Scan for the cell matching the given text and deliver its [X, Y] coordinate at center. 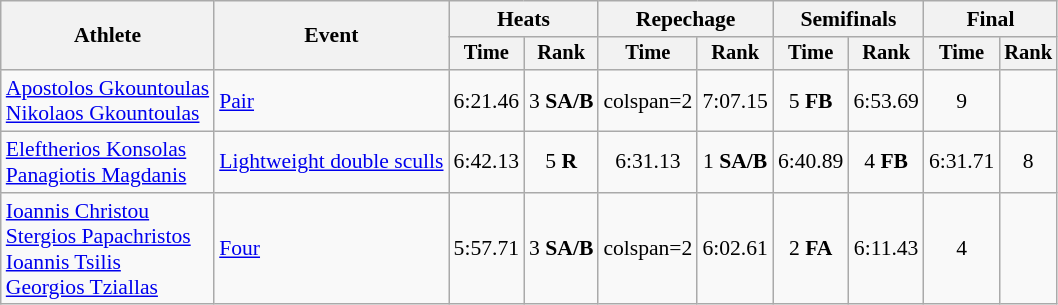
6:02.61 [734, 249]
4 [962, 249]
6:21.46 [486, 100]
6:31.13 [648, 162]
Apostolos GkountoulasNikolaos Gkountoulas [108, 100]
Ioannis ChristouStergios Papachristos Ioannis Tsilis Georgios Tziallas [108, 249]
9 [962, 100]
6:53.69 [886, 100]
6:11.43 [886, 249]
Repechage [686, 19]
6:42.13 [486, 162]
Eleftherios KonsolasPanagiotis Magdanis [108, 162]
Event [331, 36]
Pair [331, 100]
Four [331, 249]
Heats [524, 19]
1 SA/B [734, 162]
Lightweight double sculls [331, 162]
5 R [561, 162]
5 FB [810, 100]
4 FB [886, 162]
7:07.15 [734, 100]
5:57.71 [486, 249]
Final [990, 19]
2 FA [810, 249]
Athlete [108, 36]
6:31.71 [962, 162]
Semifinals [848, 19]
8 [1028, 162]
6:40.89 [810, 162]
